Extract the (X, Y) coordinate from the center of the cell holding the provided text.  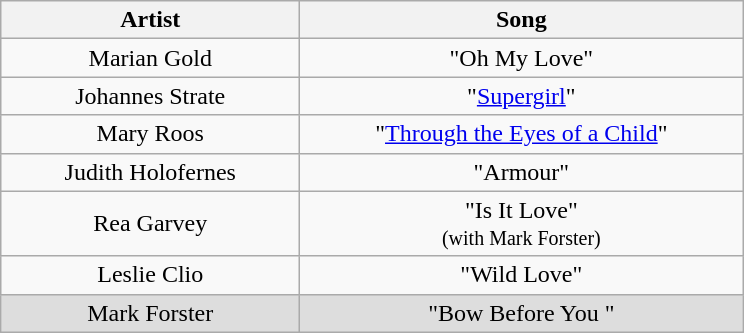
"Through the Eyes of a Child" (522, 134)
Artist (150, 20)
Mary Roos (150, 134)
Leslie Clio (150, 275)
Mark Forster (150, 313)
"Bow Before You " (522, 313)
"Armour" (522, 172)
Marian Gold (150, 58)
"Oh My Love" (522, 58)
Rea Garvey (150, 224)
Song (522, 20)
"Wild Love" (522, 275)
Johannes Strate (150, 96)
"Supergirl" (522, 96)
"Is It Love" (with Mark Forster) (522, 224)
Judith Holofernes (150, 172)
